For the text-containing cell, return its midpoint in (X, Y) coordinate format. 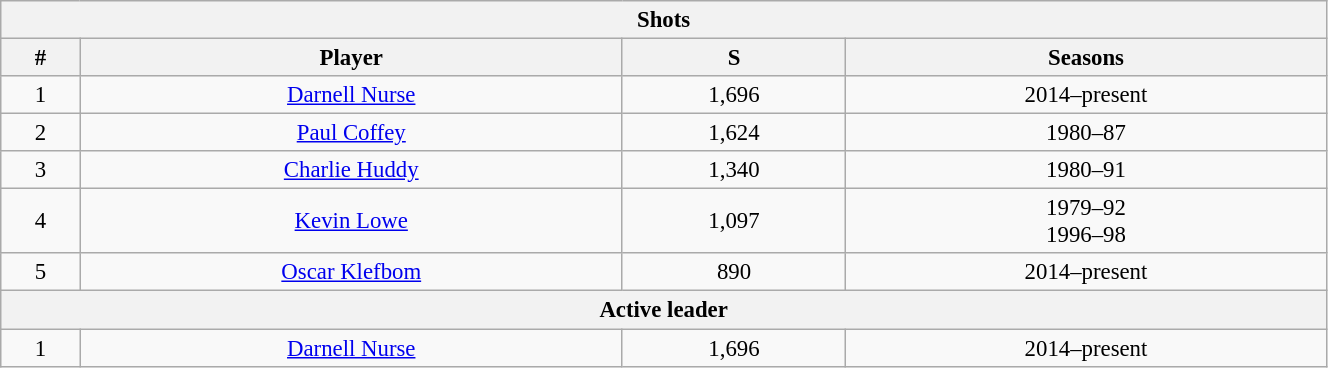
Player (351, 58)
1,624 (734, 133)
5 (40, 273)
Oscar Klefbom (351, 273)
4 (40, 222)
Active leader (664, 310)
Seasons (1086, 58)
1980–91 (1086, 170)
S (734, 58)
Kevin Lowe (351, 222)
890 (734, 273)
1,097 (734, 222)
1980–87 (1086, 133)
1979–921996–98 (1086, 222)
3 (40, 170)
Shots (664, 20)
Charlie Huddy (351, 170)
1,340 (734, 170)
2 (40, 133)
Paul Coffey (351, 133)
# (40, 58)
